Scan for the cell matching the given text and deliver its [x, y] coordinate at center. 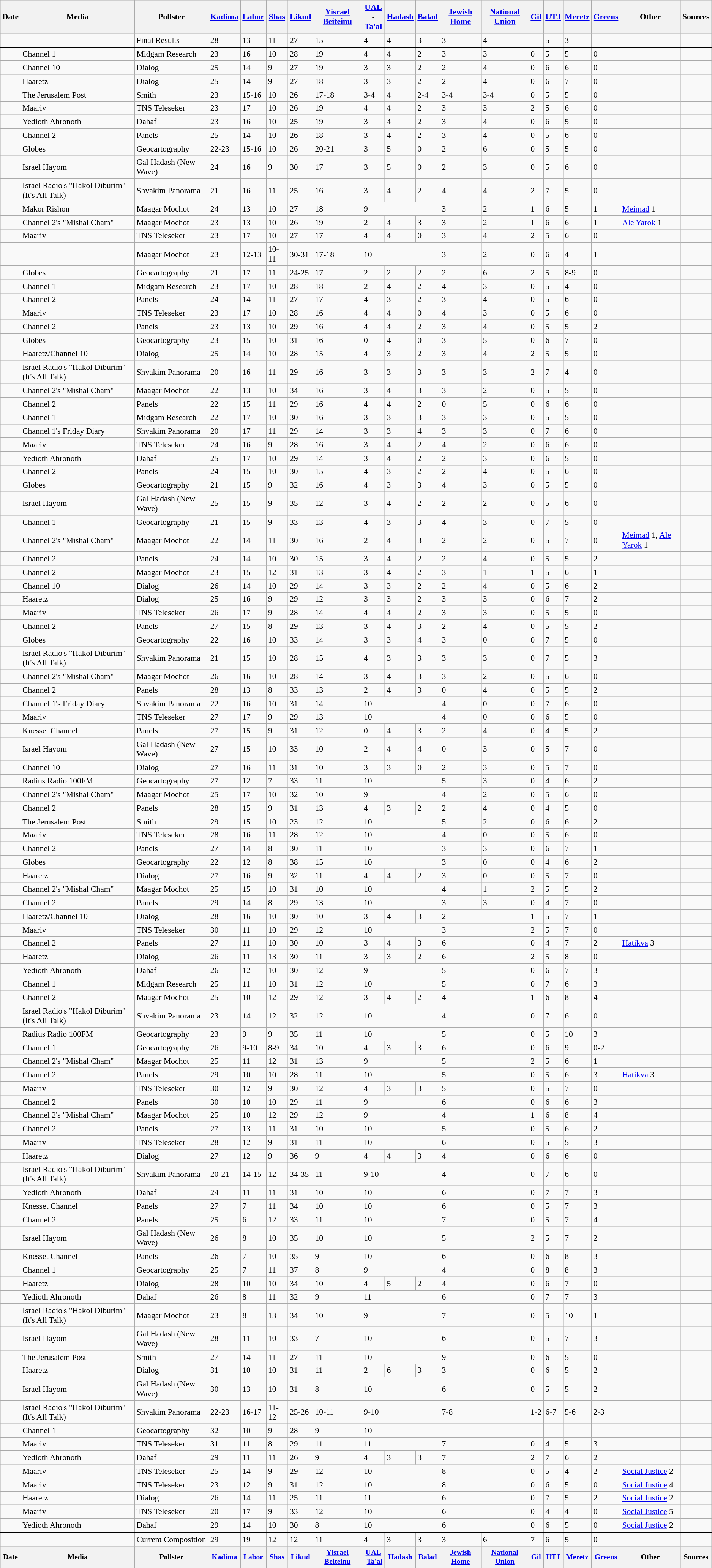
30-31 [301, 254]
34-35 [301, 1174]
2-3 [606, 1412]
Social Justice 5 [650, 1512]
1-2 [536, 1412]
Current Composition [172, 1539]
Final Results [172, 40]
Social Justice 4 [650, 1485]
14-15 [253, 1174]
6-7 [553, 1412]
37 [301, 1270]
0-2 [606, 1048]
11-12 [277, 1412]
Meimad 1, Ale Yarok 1 [650, 540]
2-4 [428, 95]
5-6 [577, 1412]
Ale Yarok 1 [650, 223]
Meimad 1 [650, 209]
25-26 [301, 1412]
36 [301, 1156]
38 [301, 862]
12-13 [253, 254]
7-8 [484, 1412]
16-17 [253, 1412]
24-25 [301, 273]
Makor Rishon [77, 209]
